Extract the (X, Y) coordinate from the center of the cell holding the provided text.  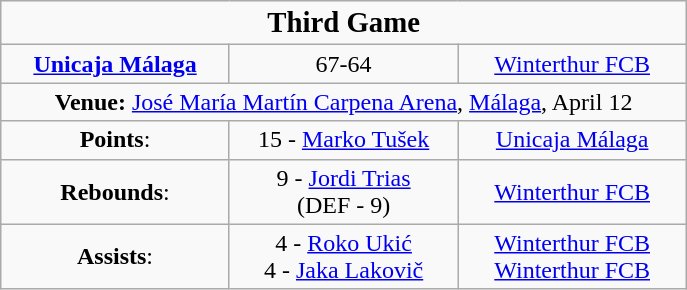
9 - Jordi Trias (DEF - 9) (344, 192)
Points: (116, 140)
Third Game (344, 23)
15 - Marko Tušek (344, 140)
Assists: (116, 256)
Winterthur FCBWinterthur FCB (572, 256)
Rebounds: (116, 192)
4 - Roko Ukić 4 - Jaka Lakovič (344, 256)
Venue: José María Martín Carpena Arena, Málaga, April 12 (344, 102)
67-64 (344, 64)
